Find where the given text appears and provide that cell's center as [x, y] coordinate. 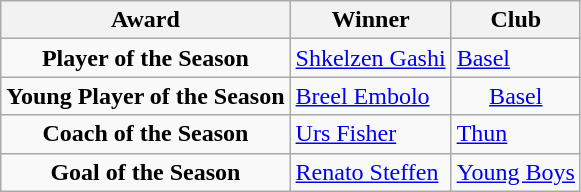
Goal of the Season [146, 172]
Player of the Season [146, 58]
Urs Fisher [370, 134]
Thun [516, 134]
Renato Steffen [370, 172]
Coach of the Season [146, 134]
Club [516, 20]
Award [146, 20]
Shkelzen Gashi [370, 58]
Young Player of the Season [146, 96]
Breel Embolo [370, 96]
Young Boys [516, 172]
Winner [370, 20]
